Capture the cell that displays the provided text and extract its (x, y) central coordinate. 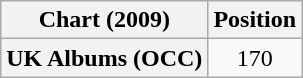
Chart (2009) (104, 20)
UK Albums (OCC) (104, 58)
170 (255, 58)
Position (255, 20)
